Output the (X, Y) coordinate of the center of the cell containing the given text.  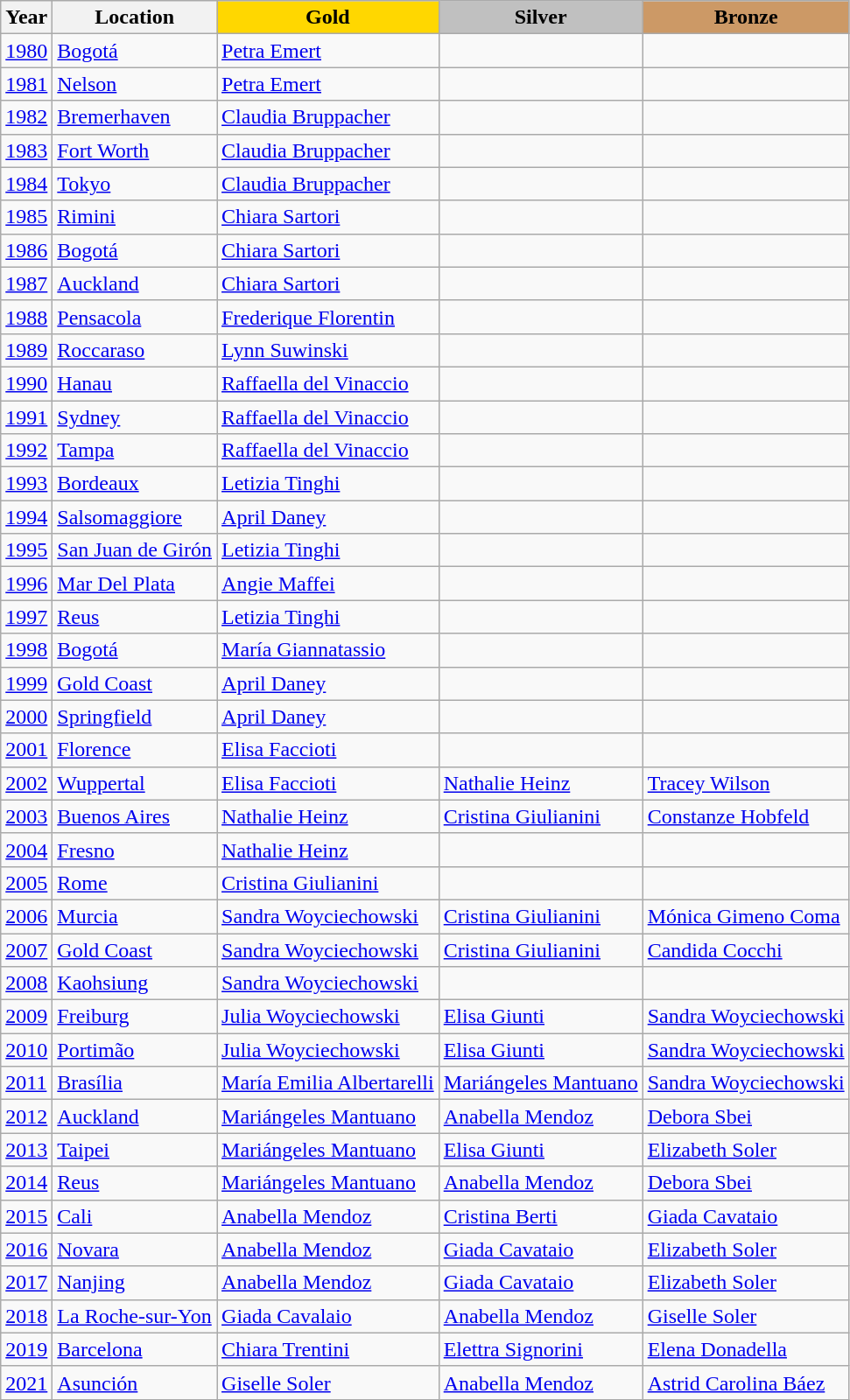
2007 (26, 949)
Nanjing (135, 1283)
Candida Cocchi (746, 949)
Elena Donadella (746, 1349)
2001 (26, 750)
2012 (26, 1116)
1989 (26, 350)
Asunción (135, 1382)
Tokyo (135, 184)
Springfield (135, 717)
1985 (26, 217)
Brasília (135, 1083)
1996 (26, 584)
Cali (135, 1216)
Fresno (135, 850)
Kaohsiung (135, 983)
2008 (26, 983)
Mar Del Plata (135, 584)
1992 (26, 451)
2019 (26, 1349)
2013 (26, 1150)
Roccaraso (135, 350)
2006 (26, 916)
Sydney (135, 417)
Tampa (135, 451)
2004 (26, 850)
1997 (26, 617)
Florence (135, 750)
Chiara Trentini (328, 1349)
Murcia (135, 916)
1994 (26, 517)
Rome (135, 883)
Taipei (135, 1150)
1981 (26, 84)
2005 (26, 883)
1990 (26, 383)
Pensacola (135, 317)
1991 (26, 417)
2018 (26, 1316)
María Giannatassio (328, 650)
Nelson (135, 84)
2003 (26, 816)
Bronze (746, 17)
2017 (26, 1283)
Giada Cavalaio (328, 1316)
Barcelona (135, 1349)
San Juan de Girón (135, 550)
Location (135, 17)
2000 (26, 717)
Freiburg (135, 1017)
Wuppertal (135, 783)
1987 (26, 283)
2015 (26, 1216)
Angie Maffei (328, 584)
2014 (26, 1183)
2016 (26, 1249)
Astrid Carolina Báez (746, 1382)
2011 (26, 1083)
María Emilia Albertarelli (328, 1083)
Mónica Gimeno Coma (746, 916)
Novara (135, 1249)
Buenos Aires (135, 816)
1999 (26, 683)
1993 (26, 484)
Tracey Wilson (746, 783)
Portimão (135, 1050)
Hanau (135, 383)
2002 (26, 783)
Bremerhaven (135, 117)
2010 (26, 1050)
Lynn Suwinski (328, 350)
1995 (26, 550)
1988 (26, 317)
Silver (541, 17)
1983 (26, 150)
2009 (26, 1017)
2021 (26, 1382)
1982 (26, 117)
Constanze Hobfeld (746, 816)
Bordeaux (135, 484)
1998 (26, 650)
Frederique Florentin (328, 317)
1986 (26, 250)
1984 (26, 184)
Year (26, 17)
Fort Worth (135, 150)
Rimini (135, 217)
1980 (26, 51)
La Roche-sur-Yon (135, 1316)
Salsomaggiore (135, 517)
Elettra Signorini (541, 1349)
Cristina Berti (541, 1216)
Gold (328, 17)
